Search for the cell housing the specified text and yield its (x, y) center coordinate. 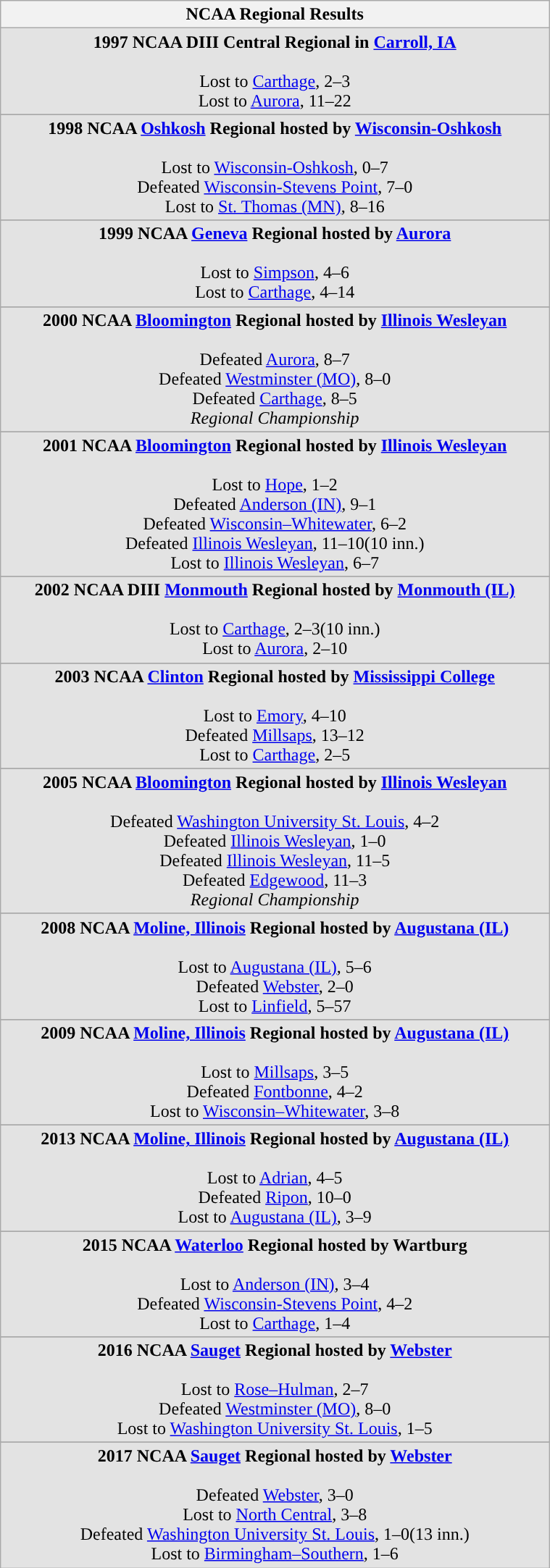
1999 NCAA Geneva Regional hosted by AuroraLost to Simpson, 4–6 Lost to Carthage, 4–14 (275, 264)
2013 NCAA Moline, Illinois Regional hosted by Augustana (IL) Lost to Adrian, 4–5 Defeated Ripon, 10–0 Lost to Augustana (IL), 3–9 (275, 1178)
2002 NCAA DIII Monmouth Regional hosted by Monmouth (IL) Lost to Carthage, 2–3(10 inn.) Lost to Aurora, 2–10 (275, 620)
2009 NCAA Moline, Illinois Regional hosted by Augustana (IL) Lost to Millsaps, 3–5 Defeated Fontbonne, 4–2 Lost to Wisconsin–Whitewater, 3–8 (275, 1072)
2016 NCAA Sauget Regional hosted by WebsterLost to Rose–Hulman, 2–7 Defeated Westminster (MO), 8–0 Lost to Washington University St. Louis, 1–5 (275, 1390)
NCAA Regional Results (275, 14)
2003 NCAA Clinton Regional hosted by Mississippi College Lost to Emory, 4–10 Defeated Millsaps, 13–12 Lost to Carthage, 2–5 (275, 716)
2008 NCAA Moline, Illinois Regional hosted by Augustana (IL) Lost to Augustana (IL), 5–6 Defeated Webster, 2–0 Lost to Linfield, 5–57 (275, 966)
1997 NCAA DIII Central Regional in Carroll, IALost to Carthage, 2–3 Lost to Aurora, 11–22 (275, 71)
2015 NCAA Waterloo Regional hosted by WartburgLost to Anderson (IN), 3–4 Defeated Wisconsin-Stevens Point, 4–2 Lost to Carthage, 1–4 (275, 1284)
